Pinpoint the cell where the given text exists, returning its (x, y) midpoint coordinate. 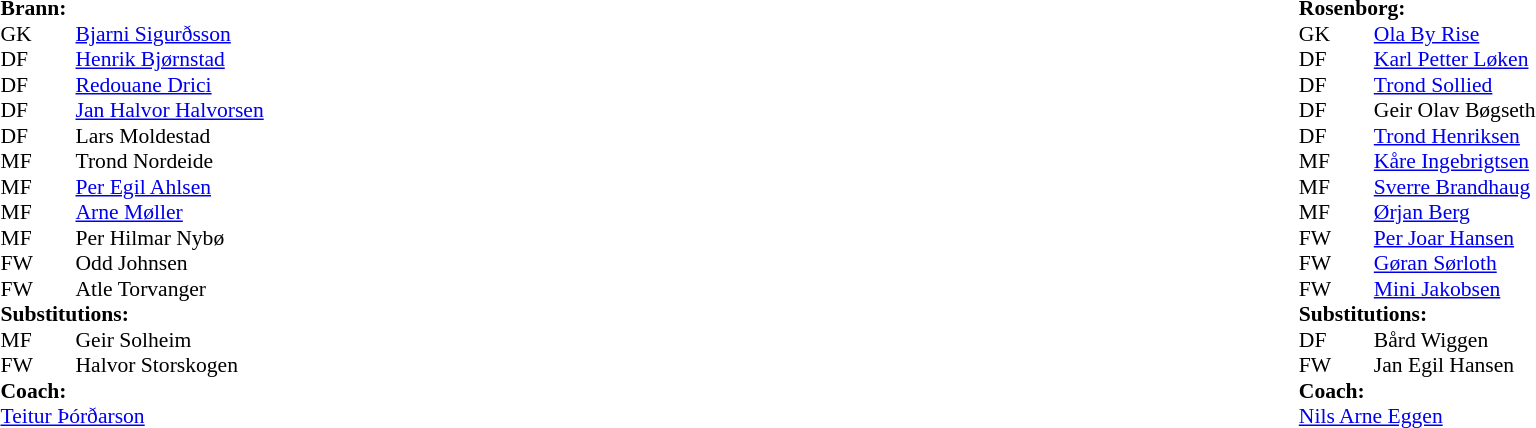
Trond Sollied (1455, 85)
Trond Henriksen (1455, 136)
Lars Moldestad (170, 136)
Mini Jakobsen (1455, 289)
Redouane Drici (170, 85)
Per Egil Ahlsen (170, 187)
Arne Møller (170, 213)
Karl Petter Løken (1455, 59)
Trond Nordeide (170, 161)
Geir Olav Bøgseth (1455, 111)
Ola By Rise (1455, 34)
Jan Egil Hansen (1455, 365)
Kåre Ingebrigtsen (1455, 161)
Per Hilmar Nybø (170, 238)
Ørjan Berg (1455, 213)
Bård Wiggen (1455, 340)
Halvor Storskogen (170, 365)
Henrik Bjørnstad (170, 59)
Gøran Sørloth (1455, 263)
Jan Halvor Halvorsen (170, 111)
Sverre Brandhaug (1455, 187)
Atle Torvanger (170, 289)
Per Joar Hansen (1455, 238)
Geir Solheim (170, 340)
Bjarni Sigurðsson (170, 34)
Odd Johnsen (170, 263)
